From the cell containing the given text, extract its center point as (x, y) coordinate. 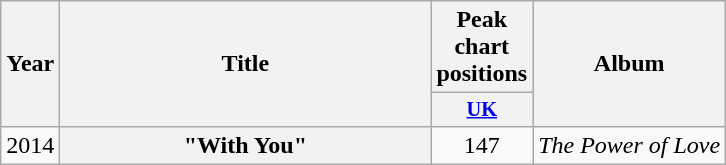
The Power of Love (630, 145)
UK (482, 110)
2014 (30, 145)
Album (630, 64)
147 (482, 145)
Year (30, 64)
"With You" (246, 145)
Peak chart positions (482, 47)
Title (246, 64)
